Determine the (x, y) coordinate at the center of the cell enclosing the given text.  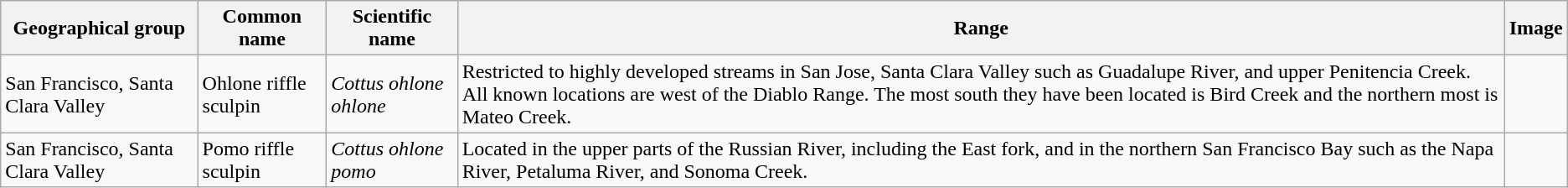
Range (981, 29)
Scientific name (392, 29)
Common name (262, 29)
Image (1536, 29)
Cottus ohlone ohlone (392, 94)
Ohlone riffle sculpin (262, 94)
Geographical group (99, 29)
Pomo riffle sculpin (262, 159)
Cottus ohlone pomo (392, 159)
